Determine the (X, Y) coordinate at the center of the cell enclosing the given text.  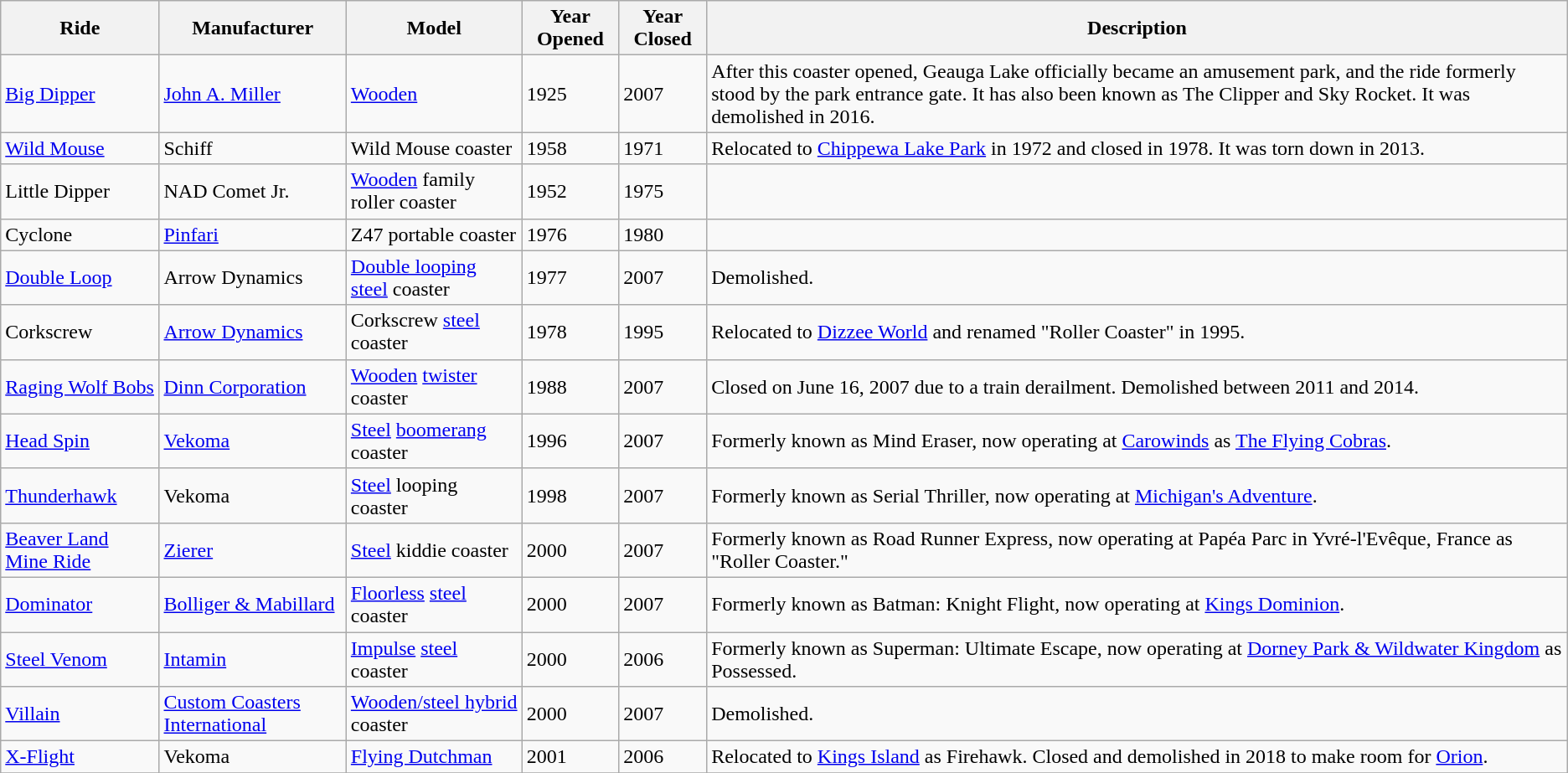
Thunderhawk (80, 496)
Steel looping coaster (434, 496)
Formerly known as Road Runner Express, now operating at Papéa Parc in Yvré-l'Evêque, France as "Roller Coaster." (1137, 549)
2001 (570, 757)
Wooden/steel hybrid coaster (434, 714)
Big Dipper (80, 94)
Bolliger & Mabillard (253, 605)
Flying Dutchman (434, 757)
Schiff (253, 148)
1988 (570, 387)
Year Closed (663, 28)
Head Spin (80, 441)
1995 (663, 332)
Double looping steel coaster (434, 278)
Custom Coasters International (253, 714)
1971 (663, 148)
Intamin (253, 658)
Double Loop (80, 278)
Relocated to Chippewa Lake Park in 1972 and closed in 1978. It was torn down in 2013. (1137, 148)
Steel Venom (80, 658)
Zierer (253, 549)
Impulse steel coaster (434, 658)
Pinfari (253, 234)
Wooden family roller coaster (434, 191)
1976 (570, 234)
Formerly known as Superman: Ultimate Escape, now operating at Dorney Park & Wildwater Kingdom as Possessed. (1137, 658)
1958 (570, 148)
Floorless steel coaster (434, 605)
1998 (570, 496)
1980 (663, 234)
Little Dipper (80, 191)
Steel kiddie coaster (434, 549)
Wild Mouse (80, 148)
Formerly known as Mind Eraser, now operating at Carowinds as The Flying Cobras. (1137, 441)
1978 (570, 332)
Relocated to Dizzee World and renamed "Roller Coaster" in 1995. (1137, 332)
Raging Wolf Bobs (80, 387)
NAD Comet Jr. (253, 191)
Formerly known as Batman: Knight Flight, now operating at Kings Dominion. (1137, 605)
Year Opened (570, 28)
Manufacturer (253, 28)
Description (1137, 28)
1975 (663, 191)
X-Flight (80, 757)
Wooden twister coaster (434, 387)
Dominator (80, 605)
Corkscrew steel coaster (434, 332)
Dinn Corporation (253, 387)
Corkscrew (80, 332)
Formerly known as Serial Thriller, now operating at Michigan's Adventure. (1137, 496)
Closed on June 16, 2007 due to a train derailment. Demolished between 2011 and 2014. (1137, 387)
Z47 portable coaster (434, 234)
1977 (570, 278)
Ride (80, 28)
Relocated to Kings Island as Firehawk. Closed and demolished in 2018 to make room for Orion. (1137, 757)
Wild Mouse coaster (434, 148)
1952 (570, 191)
Model (434, 28)
Villain (80, 714)
Cyclone (80, 234)
1925 (570, 94)
John A. Miller (253, 94)
1996 (570, 441)
Steel boomerang coaster (434, 441)
Wooden (434, 94)
Beaver Land Mine Ride (80, 549)
